Pinpoint the cell where the given text exists, returning its (X, Y) midpoint coordinate. 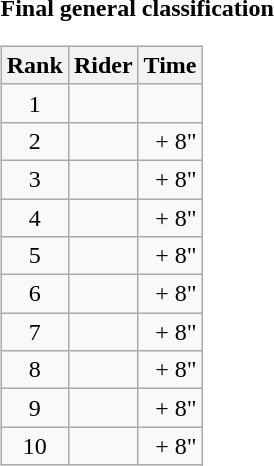
5 (34, 256)
1 (34, 103)
6 (34, 294)
Rider (103, 65)
10 (34, 446)
2 (34, 141)
4 (34, 217)
Rank (34, 65)
8 (34, 370)
9 (34, 408)
3 (34, 179)
Time (170, 65)
7 (34, 332)
